Determine the [x, y] coordinate at the center of the cell enclosing the given text.  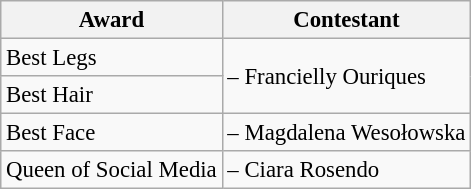
Best Legs [112, 58]
Contestant [346, 20]
– Francielly Ouriques [346, 76]
Best Hair [112, 95]
Award [112, 20]
Best Face [112, 133]
– Magdalena Wesołowska [346, 133]
– Ciara Rosendo [346, 170]
Queen of Social Media [112, 170]
